Determine the [X, Y] coordinate at the center of the cell enclosing the given text.  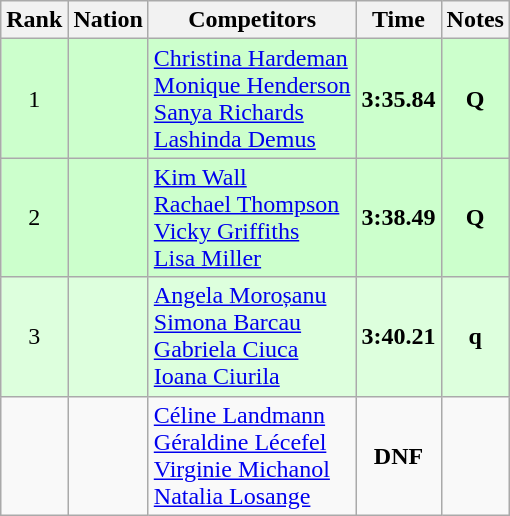
1 [34, 98]
Céline LandmannGéraldine LécefelVirginie MichanolNatalia Losange [252, 456]
3:40.21 [398, 336]
Notes [475, 20]
Nation [108, 20]
q [475, 336]
Competitors [252, 20]
3 [34, 336]
Time [398, 20]
Angela MoroșanuSimona BarcauGabriela CiucaIoana Ciurila [252, 336]
3:38.49 [398, 218]
3:35.84 [398, 98]
DNF [398, 456]
2 [34, 218]
Rank [34, 20]
Christina HardemanMonique HendersonSanya RichardsLashinda Demus [252, 98]
Kim WallRachael ThompsonVicky GriffithsLisa Miller [252, 218]
